For the text-containing cell, return its midpoint in (x, y) coordinate format. 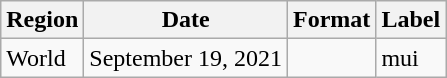
World (42, 58)
Date (186, 20)
Format (332, 20)
mui (411, 58)
Label (411, 20)
Region (42, 20)
September 19, 2021 (186, 58)
